Pinpoint the cell where the given text exists, returning its (x, y) midpoint coordinate. 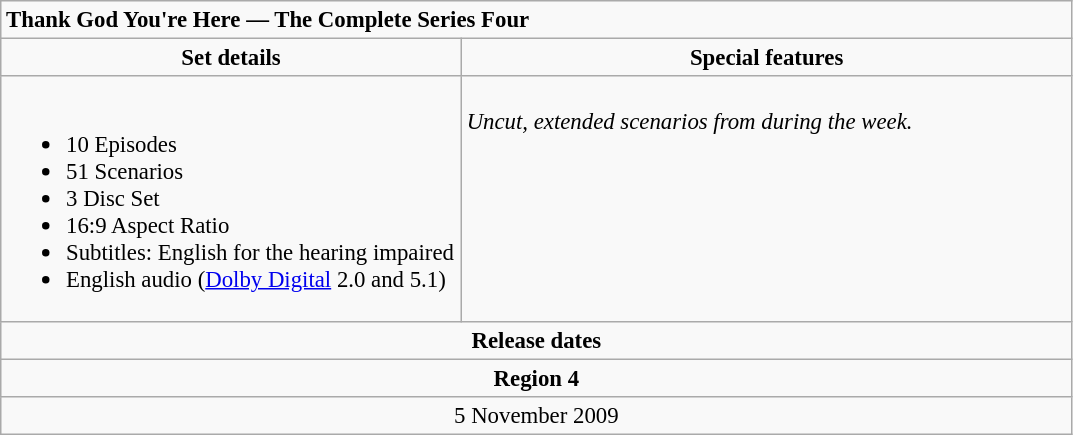
Set details (232, 58)
Region 4 (536, 378)
Uncut, extended scenarios from during the week. (766, 198)
5 November 2009 (536, 415)
Release dates (536, 340)
Thank God You're Here — The Complete Series Four (536, 20)
Special features (766, 58)
10 Episodes51 Scenarios3 Disc Set16:9 Aspect RatioSubtitles: English for the hearing impairedEnglish audio (Dolby Digital 2.0 and 5.1) (232, 198)
